Return (X, Y) of the center of cell containing provided text 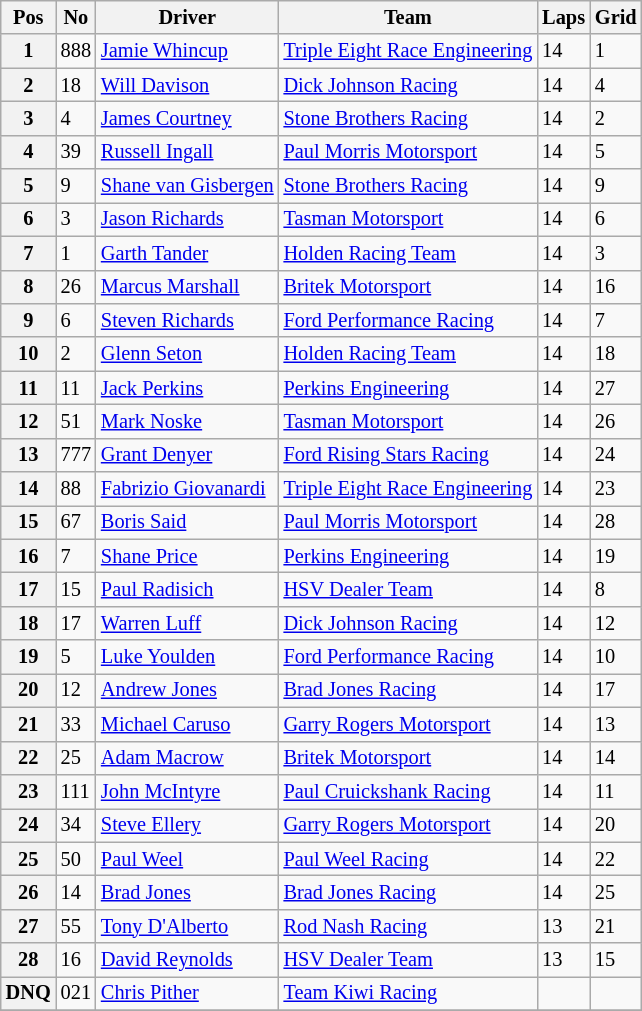
Luke Youlden (188, 657)
Steve Ellery (188, 825)
Boris Said (188, 522)
Garth Tander (188, 253)
David Reynolds (188, 960)
888 (76, 51)
Jason Richards (188, 219)
88 (76, 489)
34 (76, 825)
Fabrizio Giovanardi (188, 489)
Laps (564, 17)
Paul Radisich (188, 589)
51 (76, 421)
Brad Jones (188, 892)
50 (76, 859)
Paul Weel Racing (408, 859)
DNQ (28, 993)
67 (76, 522)
33 (76, 724)
Shane van Gisbergen (188, 186)
Marcus Marshall (188, 287)
John McIntyre (188, 791)
Glenn Seton (188, 354)
111 (76, 791)
Michael Caruso (188, 724)
Jack Perkins (188, 388)
Will Davison (188, 85)
Rod Nash Racing (408, 926)
Tony D'Alberto (188, 926)
Grid (616, 17)
Steven Richards (188, 320)
Driver (188, 17)
Paul Cruickshank Racing (408, 791)
Grant Denyer (188, 455)
Chris Pither (188, 993)
Paul Weel (188, 859)
Jamie Whincup (188, 51)
777 (76, 455)
James Courtney (188, 118)
Adam Macrow (188, 758)
Shane Price (188, 556)
Mark Noske (188, 421)
39 (76, 152)
Warren Luff (188, 623)
Team (408, 17)
Pos (28, 17)
Andrew Jones (188, 690)
55 (76, 926)
Team Kiwi Racing (408, 993)
021 (76, 993)
No (76, 17)
Russell Ingall (188, 152)
Ford Rising Stars Racing (408, 455)
